Capture the cell that displays the provided text and extract its [x, y] central coordinate. 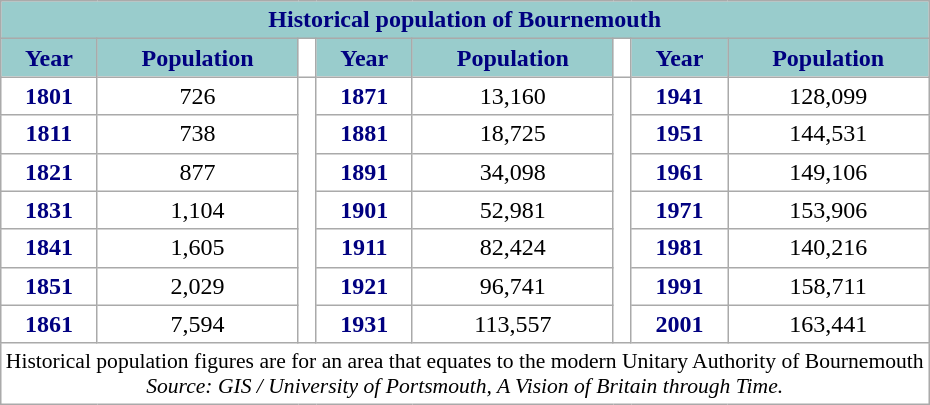
1821 [49, 172]
1911 [364, 248]
18,725 [512, 134]
1881 [364, 134]
Historical population of Bournemouth [465, 20]
144,531 [828, 134]
1871 [364, 96]
158,711 [828, 286]
149,106 [828, 172]
153,906 [828, 210]
52,981 [512, 210]
738 [198, 134]
1851 [49, 286]
1831 [49, 210]
7,594 [198, 324]
1961 [679, 172]
82,424 [512, 248]
1951 [679, 134]
13,160 [512, 96]
726 [198, 96]
1861 [49, 324]
2,029 [198, 286]
877 [198, 172]
1921 [364, 286]
96,741 [512, 286]
140,216 [828, 248]
1991 [679, 286]
1801 [49, 96]
128,099 [828, 96]
2001 [679, 324]
1971 [679, 210]
34,098 [512, 172]
1,605 [198, 248]
1891 [364, 172]
1,104 [198, 210]
1811 [49, 134]
163,441 [828, 324]
1931 [364, 324]
1841 [49, 248]
1941 [679, 96]
113,557 [512, 324]
1981 [679, 248]
1901 [364, 210]
